Return [X, Y] of the center of cell containing provided text 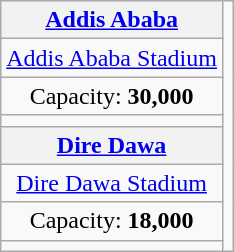
Addis Ababa Stadium [112, 58]
Dire Dawa Stadium [112, 183]
Capacity: 18,000 [112, 221]
Addis Ababa [112, 20]
Capacity: 30,000 [112, 96]
Dire Dawa [112, 145]
